Find where the given text appears and provide that cell's center as (X, Y) coordinate. 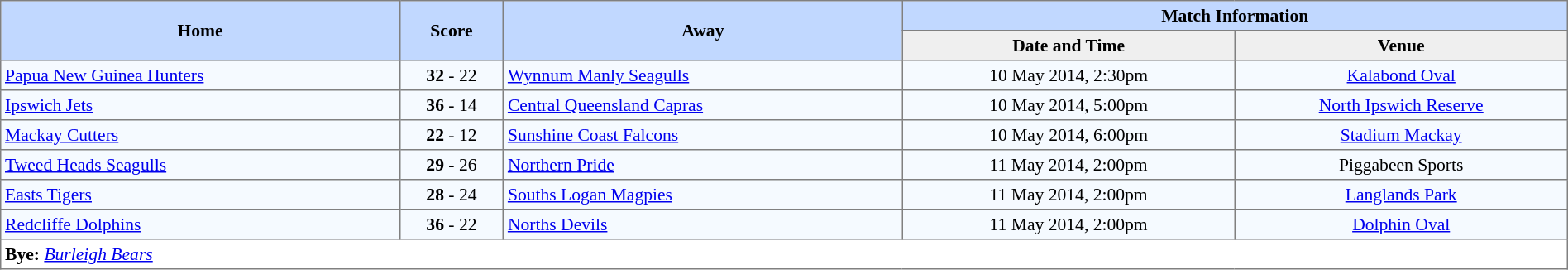
Wynnum Manly Seagulls (703, 75)
Date and Time (1068, 46)
Home (200, 31)
10 May 2014, 6:00pm (1068, 135)
Northern Pride (703, 165)
North Ipswich Reserve (1401, 105)
Mackay Cutters (200, 135)
Piggabeen Sports (1401, 165)
Venue (1401, 46)
Langlands Park (1401, 195)
Kalabond Oval (1401, 75)
Central Queensland Capras (703, 105)
36 - 14 (452, 105)
Dolphin Oval (1401, 224)
Norths Devils (703, 224)
Tweed Heads Seagulls (200, 165)
32 - 22 (452, 75)
Papua New Guinea Hunters (200, 75)
Score (452, 31)
Bye: Burleigh Bears (784, 254)
Sunshine Coast Falcons (703, 135)
Redcliffe Dolphins (200, 224)
10 May 2014, 5:00pm (1068, 105)
Match Information (1235, 16)
29 - 26 (452, 165)
28 - 24 (452, 195)
10 May 2014, 2:30pm (1068, 75)
Easts Tigers (200, 195)
Away (703, 31)
22 - 12 (452, 135)
Stadium Mackay (1401, 135)
Souths Logan Magpies (703, 195)
36 - 22 (452, 224)
Ipswich Jets (200, 105)
